Identify which cell holds the provided text, then report its [x, y] central coordinate. 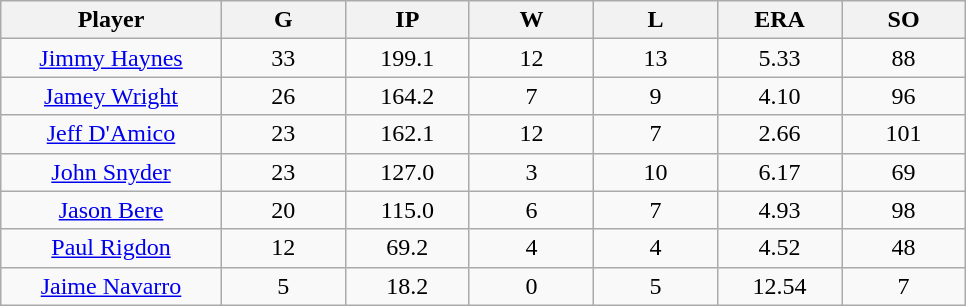
96 [904, 96]
199.1 [407, 58]
12.54 [779, 286]
98 [904, 210]
69.2 [407, 248]
69 [904, 172]
48 [904, 248]
Jeff D'Amico [112, 134]
9 [655, 96]
20 [283, 210]
26 [283, 96]
162.1 [407, 134]
127.0 [407, 172]
3 [531, 172]
33 [283, 58]
Jaime Navarro [112, 286]
4.52 [779, 248]
0 [531, 286]
G [283, 20]
5.33 [779, 58]
164.2 [407, 96]
10 [655, 172]
2.66 [779, 134]
115.0 [407, 210]
6 [531, 210]
John Snyder [112, 172]
18.2 [407, 286]
W [531, 20]
Paul Rigdon [112, 248]
13 [655, 58]
88 [904, 58]
ERA [779, 20]
Jason Bere [112, 210]
4.10 [779, 96]
6.17 [779, 172]
101 [904, 134]
SO [904, 20]
IP [407, 20]
Jamey Wright [112, 96]
4.93 [779, 210]
Player [112, 20]
Jimmy Haynes [112, 58]
L [655, 20]
